Search for the cell housing the specified text and yield its (x, y) center coordinate. 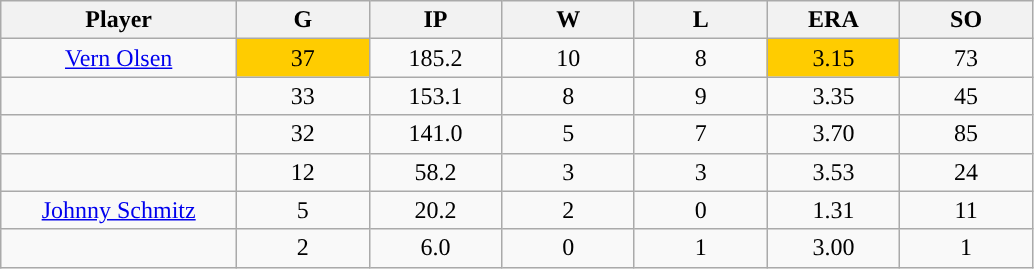
153.1 (436, 96)
3.70 (834, 134)
10 (568, 58)
32 (304, 134)
Johnny Schmitz (119, 210)
L (700, 20)
24 (966, 172)
SO (966, 20)
85 (966, 134)
Player (119, 20)
ERA (834, 20)
7 (700, 134)
37 (304, 58)
20.2 (436, 210)
33 (304, 96)
58.2 (436, 172)
6.0 (436, 248)
W (568, 20)
3.53 (834, 172)
141.0 (436, 134)
1.31 (834, 210)
3.00 (834, 248)
IP (436, 20)
73 (966, 58)
Vern Olsen (119, 58)
11 (966, 210)
9 (700, 96)
185.2 (436, 58)
3.35 (834, 96)
45 (966, 96)
G (304, 20)
3.15 (834, 58)
12 (304, 172)
